Provide the [x, y] coordinate of the cell's center where the given text is located.  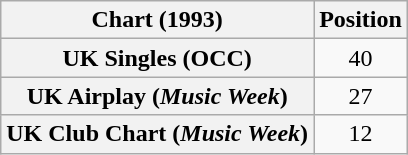
Chart (1993) [158, 20]
27 [361, 96]
Position [361, 20]
UK Airplay (Music Week) [158, 96]
12 [361, 134]
UK Club Chart (Music Week) [158, 134]
40 [361, 58]
UK Singles (OCC) [158, 58]
